Provide the (x, y) coordinate of the cell's center where the given text is located.  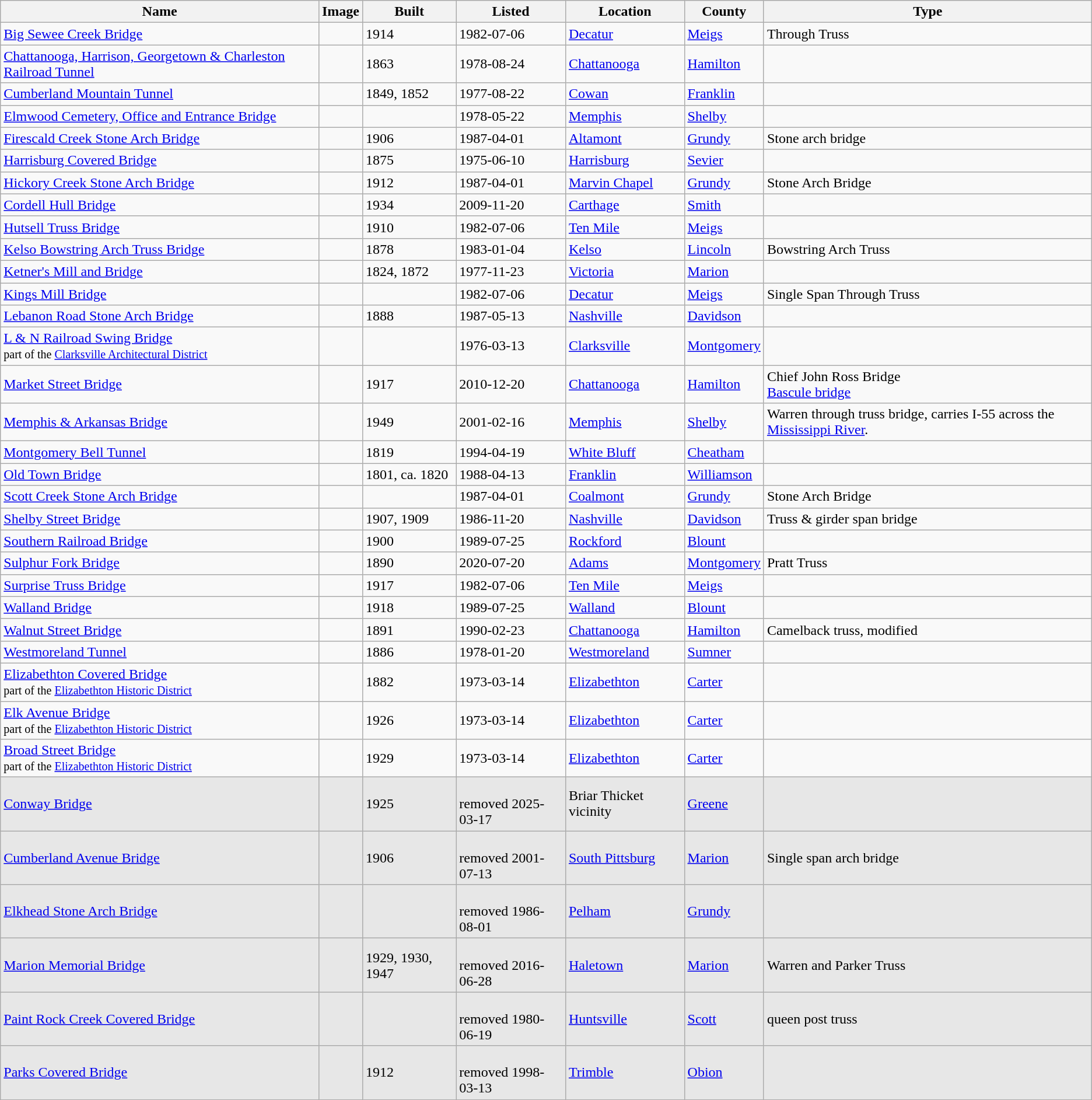
Cumberland Avenue Bridge (160, 858)
Cumberland Mountain Tunnel (160, 94)
1929 (409, 759)
1914 (409, 34)
Ketner's Mill and Bridge (160, 271)
Westmoreland (625, 652)
1949 (409, 422)
removed 1998-03-13 (511, 1073)
Built (409, 12)
Walland Bridge (160, 607)
1978-05-22 (511, 116)
Chief John Ross Bridge Bascule bridge (928, 384)
1975-06-10 (511, 160)
Surprise Truss Bridge (160, 585)
1918 (409, 607)
Williamson (724, 474)
Lebanon Road Stone Arch Bridge (160, 316)
Truss & girder span bridge (928, 519)
Old Town Bridge (160, 474)
1986-11-20 (511, 519)
removed 1980-06-19 (511, 1019)
Location (625, 12)
Name (160, 12)
Adams (625, 563)
1801, ca. 1820 (409, 474)
Obion (724, 1073)
Montgomery Bell Tunnel (160, 452)
1926 (409, 720)
removed 1986-08-01 (511, 912)
Marion Memorial Bridge (160, 965)
South Pittsburg (625, 858)
Briar Thicket vicinity (625, 804)
1925 (409, 804)
Huntsville (625, 1019)
Kelso Bowstring Arch Truss Bridge (160, 249)
L & N Railroad Swing Bridgepart of the Clarksville Architectural District (160, 347)
1875 (409, 160)
Camelback truss, modified (928, 630)
Smith (724, 205)
Marvin Chapel (625, 183)
Listed (511, 12)
Hutsell Truss Bridge (160, 227)
Single Span Through Truss (928, 294)
Pratt Truss (928, 563)
White Bluff (625, 452)
1983-01-04 (511, 249)
Through Truss (928, 34)
removed 2025-03-17 (511, 804)
Stone arch bridge (928, 138)
Coalmont (625, 497)
Altamont (625, 138)
1910 (409, 227)
Sumner (724, 652)
Parks Covered Bridge (160, 1073)
Clarksville (625, 347)
1987-05-13 (511, 316)
1888 (409, 316)
Image (341, 12)
1886 (409, 652)
1978-08-24 (511, 64)
Warren through truss bridge, carries I-55 across the Mississippi River. (928, 422)
Conway Bridge (160, 804)
1878 (409, 249)
Chattanooga, Harrison, Georgetown & Charleston Railroad Tunnel (160, 64)
Shelby Street Bridge (160, 519)
1849, 1852 (409, 94)
Scott (724, 1019)
Elkhead Stone Arch Bridge (160, 912)
1977-11-23 (511, 271)
Type (928, 12)
Walnut Street Bridge (160, 630)
1978-01-20 (511, 652)
1988-04-13 (511, 474)
Big Sewee Creek Bridge (160, 34)
Elizabethton Covered Bridgepart of the Elizabethton Historic District (160, 682)
removed 2001-07-13 (511, 858)
Westmoreland Tunnel (160, 652)
Broad Street Bridgepart of the Elizabethton Historic District (160, 759)
Harrisburg (625, 160)
Sevier (724, 160)
1891 (409, 630)
2009-11-20 (511, 205)
Walland (625, 607)
removed 2016-06-28 (511, 965)
Pelham (625, 912)
2010-12-20 (511, 384)
Bowstring Arch Truss (928, 249)
Paint Rock Creek Covered Bridge (160, 1019)
2020-07-20 (511, 563)
1929, 1930, 1947 (409, 965)
Warren and Parker Truss (928, 965)
Kelso (625, 249)
Sulphur Fork Bridge (160, 563)
2001-02-16 (511, 422)
Trimble (625, 1073)
1907, 1909 (409, 519)
Market Street Bridge (160, 384)
Elmwood Cemetery, Office and Entrance Bridge (160, 116)
1990-02-23 (511, 630)
Memphis & Arkansas Bridge (160, 422)
Carthage (625, 205)
Lincoln (724, 249)
1890 (409, 563)
Harrisburg Covered Bridge (160, 160)
1976-03-13 (511, 347)
1819 (409, 452)
queen post truss (928, 1019)
1934 (409, 205)
Scott Creek Stone Arch Bridge (160, 497)
Elk Avenue Bridgepart of the Elizabethton Historic District (160, 720)
Cheatham (724, 452)
Southern Railroad Bridge (160, 541)
Rockford (625, 541)
Single span arch bridge (928, 858)
1900 (409, 541)
1882 (409, 682)
1977-08-22 (511, 94)
Hickory Creek Stone Arch Bridge (160, 183)
Victoria (625, 271)
Greene (724, 804)
Cowan (625, 94)
Cordell Hull Bridge (160, 205)
1994-04-19 (511, 452)
Kings Mill Bridge (160, 294)
Haletown (625, 965)
1824, 1872 (409, 271)
County (724, 12)
1863 (409, 64)
Firescald Creek Stone Arch Bridge (160, 138)
